Output the [x, y] coordinate of the center of the cell containing the given text.  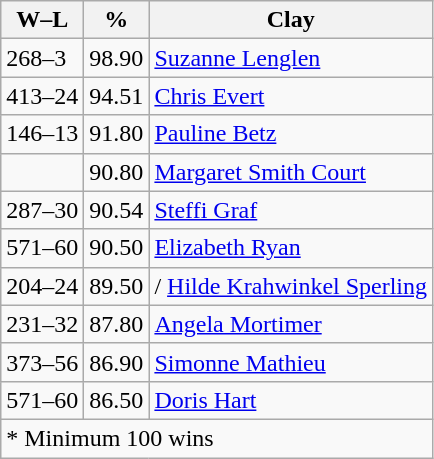
94.51 [116, 96]
Chris Evert [291, 96]
87.80 [116, 324]
Steffi Graf [291, 210]
Doris Hart [291, 400]
Angela Mortimer [291, 324]
Simonne Mathieu [291, 362]
* Minimum 100 wins [217, 438]
413–24 [42, 96]
146–13 [42, 134]
Margaret Smith Court [291, 172]
89.50 [116, 286]
287–30 [42, 210]
86.90 [116, 362]
231–32 [42, 324]
90.54 [116, 210]
91.80 [116, 134]
90.80 [116, 172]
90.50 [116, 248]
373–56 [42, 362]
204–24 [42, 286]
Pauline Betz [291, 134]
Suzanne Lenglen [291, 58]
Elizabeth Ryan [291, 248]
% [116, 20]
86.50 [116, 400]
268–3 [42, 58]
Clay [291, 20]
/ Hilde Krahwinkel Sperling [291, 286]
W–L [42, 20]
98.90 [116, 58]
